Extract the (X, Y) coordinate from the center of the cell holding the provided text.  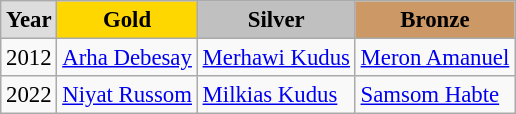
Bronze (434, 20)
Silver (276, 20)
Gold (127, 20)
Merhawi Kudus (276, 58)
Samsom Habte (434, 95)
Arha Debesay (127, 58)
2012 (29, 58)
Year (29, 20)
Milkias Kudus (276, 95)
Niyat Russom (127, 95)
Meron Amanuel (434, 58)
2022 (29, 95)
